Return the [x, y] coordinate for the center point of the cell that contains the specified text.  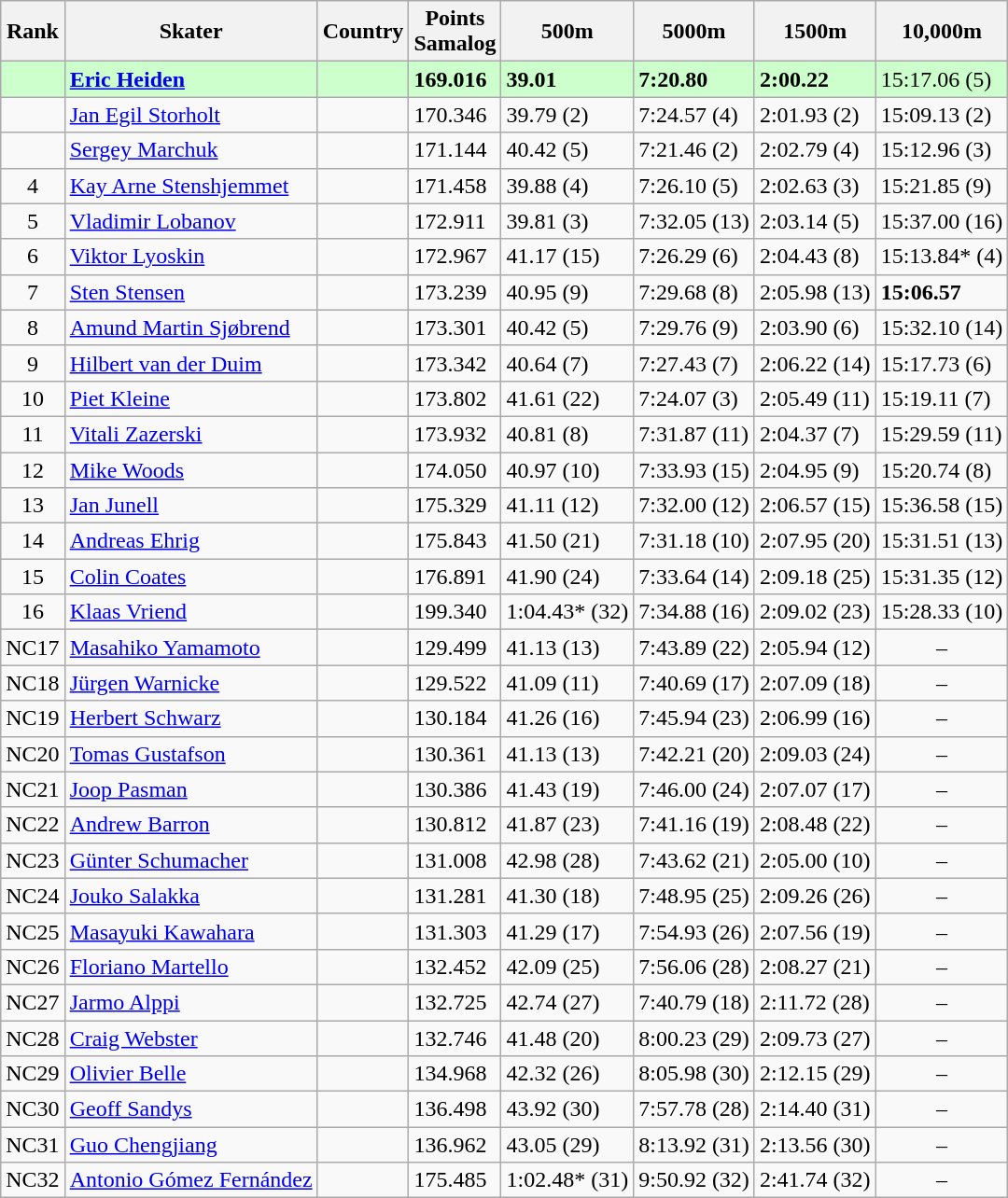
2:14.40 (31) [815, 1109]
2:06.22 (14) [815, 363]
2:05.94 (12) [815, 648]
8 [33, 327]
2:05.49 (11) [815, 398]
Sten Stensen [190, 292]
Craig Webster [190, 1038]
1:02.48* (31) [567, 1180]
2:05.00 (10) [815, 860]
15:12.96 (3) [942, 150]
Floriano Martello [190, 967]
15:37.00 (16) [942, 221]
43.92 (30) [567, 1109]
8:13.92 (31) [694, 1145]
15:36.58 (15) [942, 506]
7:29.76 (9) [694, 327]
Guo Chengjiang [190, 1145]
Amund Martin Sjøbrend [190, 327]
2:06.99 (16) [815, 718]
174.050 [455, 469]
173.932 [455, 434]
7:46.00 (24) [694, 789]
Viktor Lyoskin [190, 257]
NC20 [33, 754]
175.843 [455, 541]
2:12.15 (29) [815, 1074]
6 [33, 257]
2:04.43 (8) [815, 257]
2:04.37 (7) [815, 434]
132.746 [455, 1038]
7:42.21 (20) [694, 754]
132.725 [455, 1002]
7:33.64 (14) [694, 577]
15:17.06 (5) [942, 79]
43.05 (29) [567, 1145]
Antonio Gómez Fernández [190, 1180]
2:09.02 (23) [815, 612]
NC31 [33, 1145]
8:05.98 (30) [694, 1074]
Joop Pasman [190, 789]
NC26 [33, 967]
14 [33, 541]
7:32.00 (12) [694, 506]
15:20.74 (8) [942, 469]
41.29 (17) [567, 931]
15:21.85 (9) [942, 186]
7:41.16 (19) [694, 825]
10,000m [942, 32]
130.184 [455, 718]
2:07.95 (20) [815, 541]
2:08.27 (21) [815, 967]
41.11 (12) [567, 506]
NC22 [33, 825]
136.498 [455, 1109]
Colin Coates [190, 577]
2:02.63 (3) [815, 186]
7:26.29 (6) [694, 257]
Eric Heiden [190, 79]
130.812 [455, 825]
7:31.87 (11) [694, 434]
199.340 [455, 612]
170.346 [455, 115]
1:04.43* (32) [567, 612]
171.144 [455, 150]
41.30 (18) [567, 896]
Masahiko Yamamoto [190, 648]
2:01.93 (2) [815, 115]
173.342 [455, 363]
Vladimir Lobanov [190, 221]
Jouko Salakka [190, 896]
7:43.62 (21) [694, 860]
2:03.90 (6) [815, 327]
42.98 (28) [567, 860]
173.239 [455, 292]
41.61 (22) [567, 398]
2:41.74 (32) [815, 1180]
NC28 [33, 1038]
2:04.95 (9) [815, 469]
7:29.68 (8) [694, 292]
Jan Junell [190, 506]
130.386 [455, 789]
7:34.88 (16) [694, 612]
NC18 [33, 683]
Olivier Belle [190, 1074]
Points Samalog [455, 32]
42.74 (27) [567, 1002]
171.458 [455, 186]
2:09.18 (25) [815, 577]
Jan Egil Storholt [190, 115]
131.303 [455, 931]
39.79 (2) [567, 115]
NC24 [33, 896]
131.008 [455, 860]
15:29.59 (11) [942, 434]
41.26 (16) [567, 718]
15:19.11 (7) [942, 398]
134.968 [455, 1074]
2:13.56 (30) [815, 1145]
2:06.57 (15) [815, 506]
Jarmo Alppi [190, 1002]
41.50 (21) [567, 541]
40.81 (8) [567, 434]
2:02.79 (4) [815, 150]
7:32.05 (13) [694, 221]
7:20.80 [694, 79]
Andreas Ehrig [190, 541]
NC27 [33, 1002]
7:21.46 (2) [694, 150]
15:06.57 [942, 292]
Rank [33, 32]
7:40.69 (17) [694, 683]
130.361 [455, 754]
15 [33, 577]
7:26.10 (5) [694, 186]
NC17 [33, 648]
Country [363, 32]
Sergey Marchuk [190, 150]
2:07.07 (17) [815, 789]
15:28.33 (10) [942, 612]
7 [33, 292]
2:05.98 (13) [815, 292]
7:48.95 (25) [694, 896]
Mike Woods [190, 469]
2:07.56 (19) [815, 931]
7:45.94 (23) [694, 718]
42.09 (25) [567, 967]
2:11.72 (28) [815, 1002]
131.281 [455, 896]
2:09.73 (27) [815, 1038]
2:00.22 [815, 79]
2:09.26 (26) [815, 896]
15:13.84* (4) [942, 257]
NC29 [33, 1074]
39.01 [567, 79]
Kay Arne Stenshjemmet [190, 186]
129.499 [455, 648]
173.301 [455, 327]
7:40.79 (18) [694, 1002]
NC21 [33, 789]
172.911 [455, 221]
Geoff Sandys [190, 1109]
Andrew Barron [190, 825]
176.891 [455, 577]
7:43.89 (22) [694, 648]
175.329 [455, 506]
40.97 (10) [567, 469]
NC23 [33, 860]
9:50.92 (32) [694, 1180]
Skater [190, 32]
41.90 (24) [567, 577]
2:09.03 (24) [815, 754]
16 [33, 612]
41.09 (11) [567, 683]
7:31.18 (10) [694, 541]
2:07.09 (18) [815, 683]
15:31.51 (13) [942, 541]
172.967 [455, 257]
7:24.07 (3) [694, 398]
15:17.73 (6) [942, 363]
7:33.93 (15) [694, 469]
NC30 [33, 1109]
40.64 (7) [567, 363]
175.485 [455, 1180]
500m [567, 32]
7:24.57 (4) [694, 115]
Hilbert van der Duim [190, 363]
39.81 (3) [567, 221]
Piet Kleine [190, 398]
13 [33, 506]
15:31.35 (12) [942, 577]
Herbert Schwarz [190, 718]
15:09.13 (2) [942, 115]
41.43 (19) [567, 789]
Günter Schumacher [190, 860]
11 [33, 434]
41.48 (20) [567, 1038]
Klaas Vriend [190, 612]
41.87 (23) [567, 825]
7:27.43 (7) [694, 363]
39.88 (4) [567, 186]
7:56.06 (28) [694, 967]
7:54.93 (26) [694, 931]
5000m [694, 32]
9 [33, 363]
41.17 (15) [567, 257]
7:57.78 (28) [694, 1109]
132.452 [455, 967]
NC19 [33, 718]
Masayuki Kawahara [190, 931]
Tomas Gustafson [190, 754]
NC32 [33, 1180]
12 [33, 469]
173.802 [455, 398]
2:08.48 (22) [815, 825]
129.522 [455, 683]
2:03.14 (5) [815, 221]
5 [33, 221]
169.016 [455, 79]
NC25 [33, 931]
Jürgen Warnicke [190, 683]
4 [33, 186]
10 [33, 398]
8:00.23 (29) [694, 1038]
Vitali Zazerski [190, 434]
136.962 [455, 1145]
40.95 (9) [567, 292]
15:32.10 (14) [942, 327]
1500m [815, 32]
42.32 (26) [567, 1074]
